Determine the (x, y) coordinate at the center of the cell enclosing the given text.  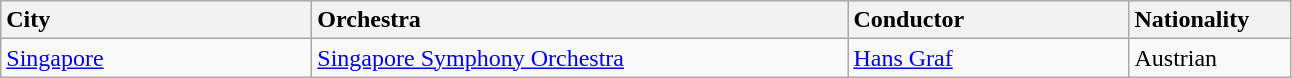
Hans Graf (988, 58)
Conductor (988, 20)
City (156, 20)
Orchestra (580, 20)
Nationality (1210, 20)
Singapore Symphony Orchestra (580, 58)
Singapore (156, 58)
Austrian (1210, 58)
